Determine the (x, y) coordinate at the center of the cell enclosing the given text.  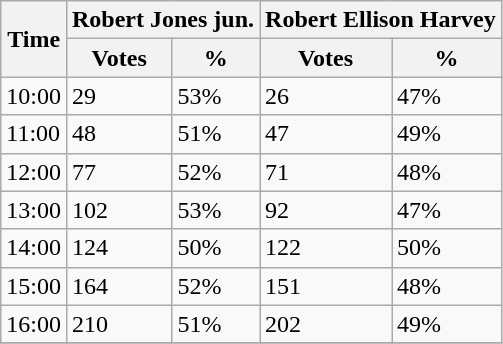
16:00 (34, 324)
29 (118, 96)
47 (326, 134)
26 (326, 96)
48 (118, 134)
10:00 (34, 96)
13:00 (34, 210)
15:00 (34, 286)
Robert Jones jun. (162, 20)
11:00 (34, 134)
122 (326, 248)
77 (118, 172)
Time (34, 39)
164 (118, 286)
14:00 (34, 248)
151 (326, 286)
12:00 (34, 172)
Robert Ellison Harvey (381, 20)
202 (326, 324)
102 (118, 210)
124 (118, 248)
92 (326, 210)
210 (118, 324)
71 (326, 172)
